Return [x, y] of the center of cell containing provided text 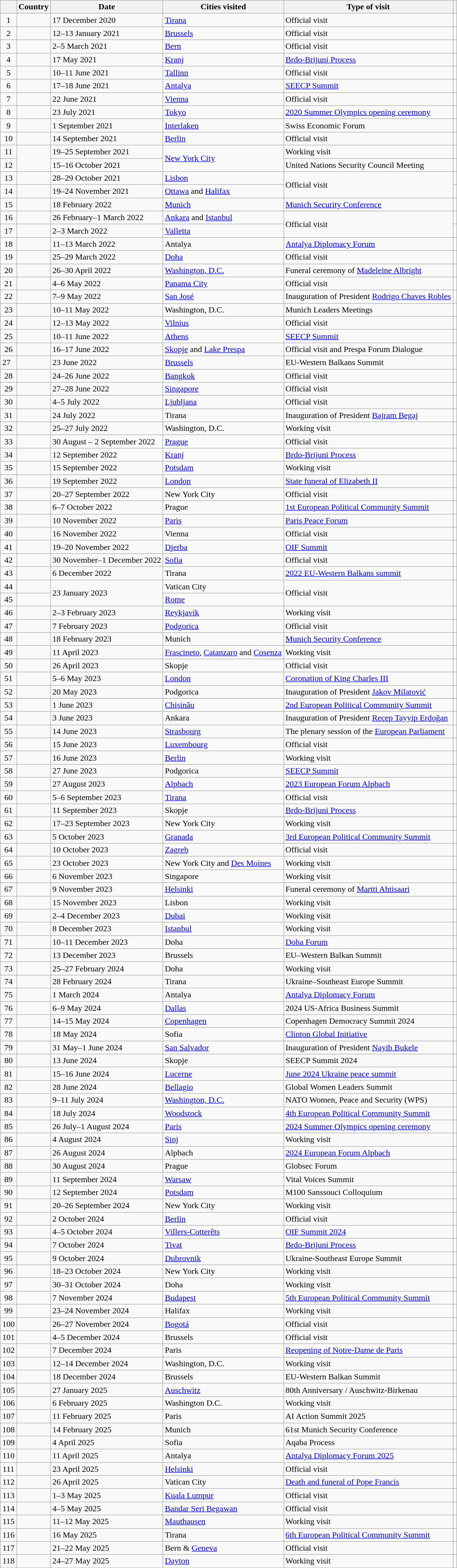
7 October 2024 [107, 1245]
22 [8, 297]
11–12 May 2025 [107, 1522]
Official visit and Prespa Forum Dialogue [368, 349]
Ukraine–Southeast Europe Summit [368, 981]
11 September 2024 [107, 1179]
27 January 2025 [107, 1390]
70 [8, 929]
2024 European Forum Alpbach [368, 1153]
14 June 2023 [107, 731]
45 [8, 600]
Global Women Leaders Summit [368, 1087]
1st European Political Community Summit [368, 507]
86 [8, 1140]
18–23 October 2024 [107, 1271]
72 [8, 955]
Dubai [223, 916]
99 [8, 1311]
15–16 June 2024 [107, 1074]
56 [8, 744]
36 [8, 481]
28 February 2024 [107, 981]
Istanbul [223, 929]
76 [8, 1008]
32 [8, 428]
Washington D.C. [223, 1403]
26 February–1 March 2022 [107, 218]
118 [8, 1561]
108 [8, 1430]
Chișinău [223, 705]
31 [8, 415]
Strasbourg [223, 731]
Kuala Lumpur [223, 1495]
107 [8, 1416]
Ottawa and Halifax [223, 191]
43 [8, 573]
57 [8, 758]
Vilnius [223, 323]
Granada [223, 837]
20 [8, 270]
12 [8, 165]
5–6 September 2023 [107, 797]
87 [8, 1153]
81 [8, 1074]
27–28 June 2022 [107, 389]
7 December 2024 [107, 1350]
Athens [223, 336]
2nd European Political Community Summit [368, 705]
26 [8, 349]
10–11 December 2023 [107, 942]
18 February 2022 [107, 205]
4–6 May 2022 [107, 283]
12 September 2022 [107, 455]
4–5 May 2025 [107, 1508]
4 [8, 60]
17 May 2021 [107, 60]
17 December 2020 [107, 20]
64 [8, 850]
Skopje and Lake Prespa [223, 349]
Ankara and Istanbul [223, 218]
4th European Political Community Summit [368, 1113]
3 [8, 46]
Dayton [223, 1561]
Coronation of King Charles III [368, 679]
34 [8, 455]
Paris Peace Forum [368, 520]
110 [8, 1456]
Reopening of Notre-Dame de Paris [368, 1350]
2023 European Forum Alpbach [368, 784]
68 [8, 903]
58 [8, 771]
79 [8, 1048]
11 April 2025 [107, 1456]
3rd European Political Community Summit [368, 837]
Inauguration of President Bajram Begaj [368, 415]
88 [8, 1166]
115 [8, 1522]
71 [8, 942]
1–3 May 2025 [107, 1495]
18 July 2024 [107, 1113]
77 [8, 1021]
Woodstock [223, 1113]
Mauthausen [223, 1522]
17–18 June 2021 [107, 86]
2–4 December 2023 [107, 916]
1 [8, 20]
8 [8, 112]
15 November 2023 [107, 903]
Inauguration of President Nayib Bukele [368, 1048]
9–11 July 2024 [107, 1100]
Funeral ceremony of Madeleine Albright [368, 270]
Halifax [223, 1311]
24–26 June 2022 [107, 375]
10 November 2022 [107, 520]
16 May 2025 [107, 1535]
111 [8, 1469]
14 [8, 191]
Luxembourg [223, 744]
Bellagio [223, 1087]
5 October 2023 [107, 837]
11 February 2025 [107, 1416]
Clinton Global Initiative [368, 1034]
2 October 2024 [107, 1218]
5th European Political Community Summit [368, 1298]
63 [8, 837]
25 [8, 336]
59 [8, 784]
Doha Forum [368, 942]
Inauguration of President Rodrigo Chaves Robles [368, 297]
23 July 2021 [107, 112]
84 [8, 1113]
17–23 September 2023 [107, 824]
69 [8, 916]
12 September 2024 [107, 1192]
Copenhagen [223, 1021]
The plenary session of the European Parliament [368, 731]
104 [8, 1377]
Auschwitz [223, 1390]
Bern [223, 46]
2024 Summer Olympics opening ceremony [368, 1126]
13 December 2023 [107, 955]
78 [8, 1034]
Ljubljana [223, 402]
25–27 February 2024 [107, 968]
7 November 2024 [107, 1298]
Tallinn [223, 73]
SEECP Summit 2024 [368, 1061]
117 [8, 1548]
Bangkok [223, 375]
EU–Western Balkan Summit [368, 955]
89 [8, 1179]
10–11 May 2022 [107, 310]
Funeral ceremony of Martti Ahtisaari [368, 889]
61 [8, 810]
Dallas [223, 1008]
Munich Leaders Meetings [368, 310]
19–24 November 2021 [107, 191]
Inauguration of President Recep Tayyip Erdoğan [368, 718]
73 [8, 968]
53 [8, 705]
Death and funeral of Pope Francis [368, 1482]
10–11 June 2022 [107, 336]
9 [8, 125]
35 [8, 468]
Tokyo [223, 112]
12–13 May 2022 [107, 323]
Country [34, 7]
26–27 November 2024 [107, 1324]
20–27 September 2022 [107, 494]
49 [8, 652]
Interlaken [223, 125]
24 [8, 323]
54 [8, 718]
114 [8, 1508]
Aqaba Process [368, 1443]
74 [8, 981]
9 October 2024 [107, 1258]
6 November 2023 [107, 876]
66 [8, 876]
96 [8, 1271]
13 [8, 178]
Cities visited [223, 7]
28 [8, 375]
11 [8, 152]
26 August 2024 [107, 1153]
106 [8, 1403]
8 December 2023 [107, 929]
NATO Women, Peace and Security (WPS) [368, 1100]
42 [8, 560]
22 June 2021 [107, 99]
30–31 October 2024 [107, 1285]
M100 Sanssouci Colloquium [368, 1192]
11 September 2023 [107, 810]
26 April 2025 [107, 1482]
7 February 2023 [107, 626]
19–25 September 2021 [107, 152]
Date [107, 7]
113 [8, 1495]
United Nations Security Council Meeting [368, 165]
Swiss Economic Forum [368, 125]
39 [8, 520]
Budapest [223, 1298]
Globsec Forum [368, 1166]
94 [8, 1245]
June 2024 Ukraine peace summit [368, 1074]
40 [8, 534]
80 [8, 1061]
21 [8, 283]
46 [8, 613]
101 [8, 1337]
26 April 2023 [107, 665]
6th European Political Community Summit [368, 1535]
60 [8, 797]
30 November–1 December 2022 [107, 560]
1 June 2023 [107, 705]
Bandar Seri Begawan [223, 1508]
4 April 2025 [107, 1443]
OIF Summit [368, 547]
41 [8, 547]
112 [8, 1482]
90 [8, 1192]
27 [8, 362]
2–3 February 2023 [107, 613]
San Salvador [223, 1048]
EU-Western Balkan Summit [368, 1377]
92 [8, 1218]
3 June 2023 [107, 718]
Lucerne [223, 1074]
1 March 2024 [107, 995]
OIF Summit 2024 [368, 1232]
51 [8, 679]
25–29 March 2022 [107, 257]
18 December 2024 [107, 1377]
2 [8, 33]
52 [8, 692]
37 [8, 494]
116 [8, 1535]
20–26 September 2024 [107, 1205]
Rome [223, 600]
19 [8, 257]
6 [8, 86]
95 [8, 1258]
2–5 March 2021 [107, 46]
Type of visit [368, 7]
10 [8, 138]
23 June 2022 [107, 362]
10–11 June 2021 [107, 73]
82 [8, 1087]
17 [8, 231]
7–9 May 2022 [107, 297]
61st Munich Security Conference [368, 1430]
75 [8, 995]
38 [8, 507]
Frascineto, Catanzaro and Cosenza [223, 652]
91 [8, 1205]
Ankara [223, 718]
5–6 May 2023 [107, 679]
2020 Summer Olympics opening ceremony [368, 112]
18 February 2023 [107, 639]
65 [8, 863]
15 [8, 205]
6 February 2025 [107, 1403]
23 April 2025 [107, 1469]
26–30 April 2022 [107, 270]
18 May 2024 [107, 1034]
San José [223, 297]
Inauguration of President Jakov Milatović [368, 692]
28–29 October 2021 [107, 178]
Valletta [223, 231]
102 [8, 1350]
Djerba [223, 547]
80th Anniversary / Auschwitz-Birkenau [368, 1390]
10 October 2023 [107, 850]
5 [8, 73]
103 [8, 1363]
24–27 May 2025 [107, 1561]
Warsaw [223, 1179]
EU-Western Balkans Summit [368, 362]
14 February 2025 [107, 1430]
23 January 2023 [107, 593]
55 [8, 731]
Antalya Diplomacy Forum 2025 [368, 1456]
9 November 2023 [107, 889]
15 June 2023 [107, 744]
Villers-Cotterêts [223, 1232]
State funeral of Elizabeth II [368, 481]
Bern & Geneva [223, 1548]
27 August 2023 [107, 784]
4–5 December 2024 [107, 1337]
100 [8, 1324]
Zagreb [223, 850]
6–7 October 2022 [107, 507]
24 July 2022 [107, 415]
18 [8, 244]
47 [8, 626]
Copenhagen Democracy Summit 2024 [368, 1021]
21–22 May 2025 [107, 1548]
31 May–1 June 2024 [107, 1048]
7 [8, 99]
33 [8, 442]
Dubrovnik [223, 1258]
Tivat [223, 1245]
2–3 March 2022 [107, 231]
27 June 2023 [107, 771]
44 [8, 587]
105 [8, 1390]
19 September 2022 [107, 481]
14 September 2021 [107, 138]
14–15 May 2024 [107, 1021]
Sinj [223, 1140]
62 [8, 824]
4 August 2024 [107, 1140]
13 June 2024 [107, 1061]
Ukraine-Southeast Europe Summit [368, 1258]
4–5 October 2024 [107, 1232]
23 October 2023 [107, 863]
12–13 January 2021 [107, 33]
New York City and Des Moines [223, 863]
11 April 2023 [107, 652]
97 [8, 1285]
11–13 March 2022 [107, 244]
109 [8, 1443]
16 [8, 218]
29 [8, 389]
26 July–1 August 2024 [107, 1126]
23 [8, 310]
50 [8, 665]
15–16 October 2021 [107, 165]
93 [8, 1232]
28 June 2024 [107, 1087]
4–5 July 2022 [107, 402]
AI Action Summit 2025 [368, 1416]
Vital Voices Summit [368, 1179]
98 [8, 1298]
6 December 2022 [107, 573]
20 May 2023 [107, 692]
Reykjavík [223, 613]
16 June 2023 [107, 758]
16 November 2022 [107, 534]
1 September 2021 [107, 125]
30 August – 2 September 2022 [107, 442]
85 [8, 1126]
48 [8, 639]
16–17 June 2022 [107, 349]
2022 EU-Western Balkans summit [368, 573]
23–24 November 2024 [107, 1311]
6–9 May 2024 [107, 1008]
30 [8, 402]
25–27 July 2022 [107, 428]
67 [8, 889]
12–14 December 2024 [107, 1363]
Bogotá [223, 1324]
2024 US-Africa Business Summit [368, 1008]
Panama City [223, 283]
15 September 2022 [107, 468]
30 August 2024 [107, 1166]
19–20 November 2022 [107, 547]
83 [8, 1100]
